Locate the cell with the specified text and output its (X, Y) center coordinate. 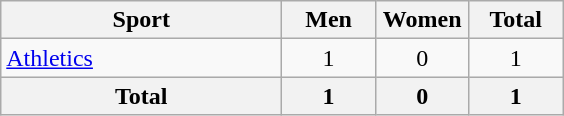
Athletics (142, 58)
Sport (142, 20)
Women (422, 20)
Men (329, 20)
